Locate the cell with the specified text and output its [x, y] center coordinate. 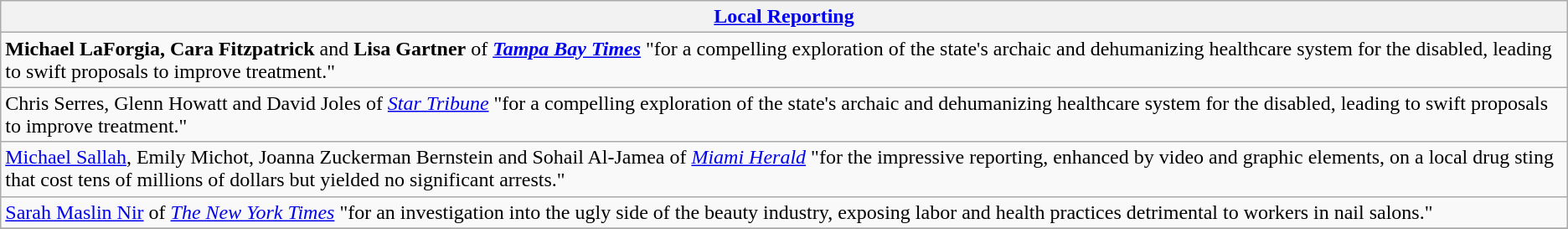
Local Reporting [784, 17]
